Scan for the cell matching the given text and deliver its (x, y) coordinate at center. 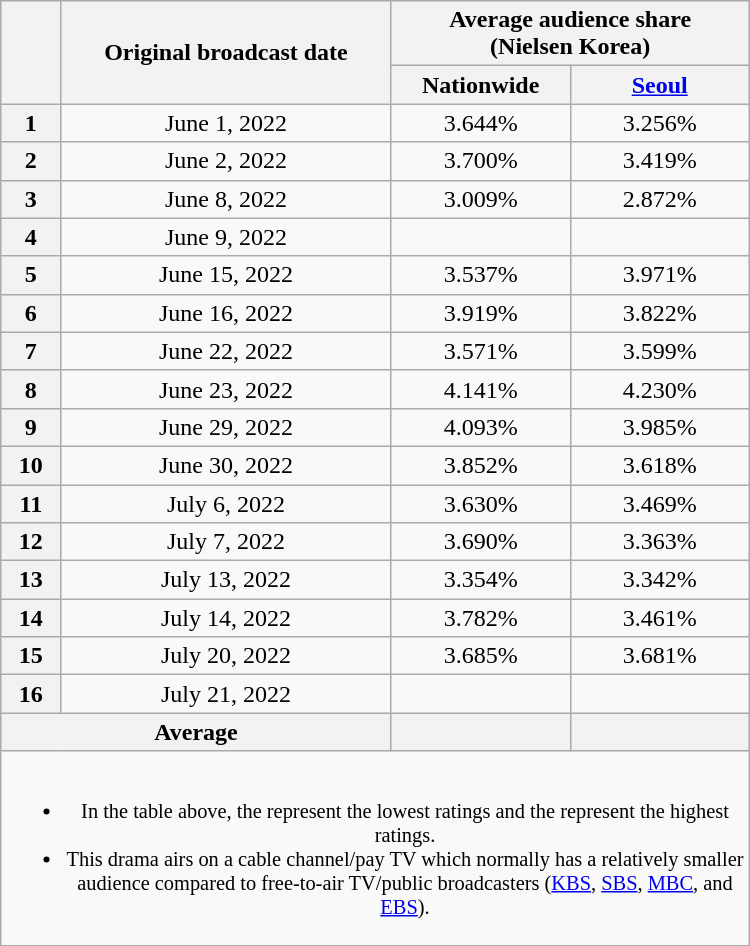
15 (31, 656)
3.685% (480, 656)
10 (31, 465)
Average (196, 732)
3.009% (480, 199)
June 2, 2022 (226, 161)
2 (31, 161)
June 1, 2022 (226, 123)
3.690% (480, 542)
3.469% (660, 503)
3.571% (480, 351)
Nationwide (480, 85)
3.630% (480, 503)
July 6, 2022 (226, 503)
16 (31, 694)
3.919% (480, 313)
June 30, 2022 (226, 465)
June 9, 2022 (226, 237)
9 (31, 427)
3.852% (480, 465)
3.342% (660, 580)
June 15, 2022 (226, 275)
3.985% (660, 427)
11 (31, 503)
3.782% (480, 618)
13 (31, 580)
14 (31, 618)
3.599% (660, 351)
3.363% (660, 542)
3.700% (480, 161)
8 (31, 389)
3 (31, 199)
Average audience share(Nielsen Korea) (570, 34)
Original broadcast date (226, 52)
12 (31, 542)
3.971% (660, 275)
3.822% (660, 313)
3.461% (660, 618)
3.256% (660, 123)
1 (31, 123)
7 (31, 351)
6 (31, 313)
June 22, 2022 (226, 351)
3.644% (480, 123)
June 23, 2022 (226, 389)
5 (31, 275)
July 14, 2022 (226, 618)
3.537% (480, 275)
July 13, 2022 (226, 580)
4 (31, 237)
June 8, 2022 (226, 199)
4.230% (660, 389)
4.141% (480, 389)
3.419% (660, 161)
Seoul (660, 85)
3.618% (660, 465)
4.093% (480, 427)
3.681% (660, 656)
2.872% (660, 199)
July 21, 2022 (226, 694)
July 7, 2022 (226, 542)
July 20, 2022 (226, 656)
June 16, 2022 (226, 313)
3.354% (480, 580)
June 29, 2022 (226, 427)
